Find where the given text appears and provide that cell's center as [X, Y] coordinate. 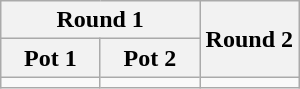
Pot 1 [50, 58]
Round 2 [250, 39]
Pot 2 [150, 58]
Round 1 [100, 20]
